For the text-containing cell, return its midpoint in (x, y) coordinate format. 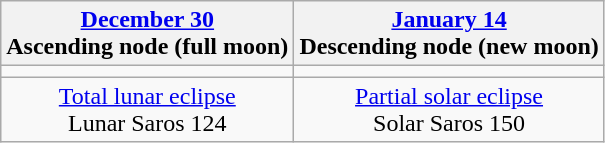
December 30Ascending node (full moon) (148, 34)
January 14Descending node (new moon) (449, 34)
Total lunar eclipseLunar Saros 124 (148, 110)
Partial solar eclipseSolar Saros 150 (449, 110)
